Find where the given text appears and provide that cell's center as [X, Y] coordinate. 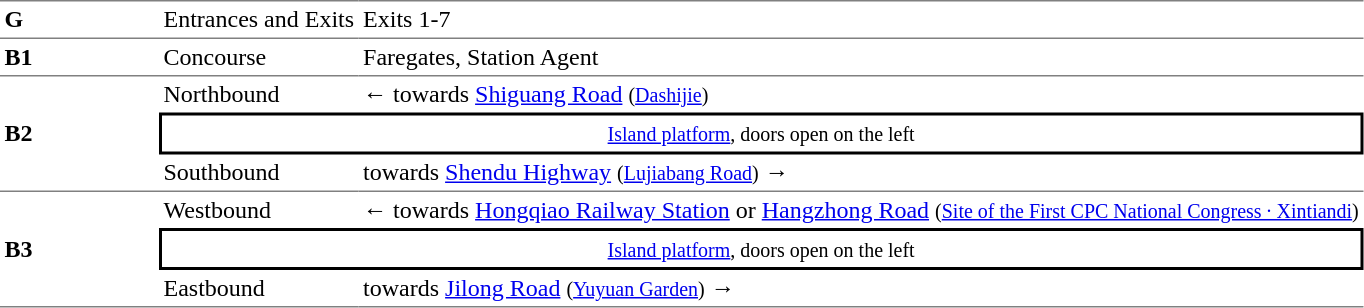
Exits 1-7 [862, 20]
B2 [80, 134]
Eastbound [259, 289]
Northbound [259, 94]
B3 [80, 250]
towards Shendu Highway (Lujiabang Road) → [862, 173]
B1 [80, 58]
Concourse [259, 58]
← towards Shiguang Road (Dashijie) [862, 94]
Southbound [259, 173]
towards Jilong Road (Yuyuan Garden) → [862, 289]
← towards Hongqiao Railway Station or Hangzhong Road (Site of the First CPC National Congress · Xintiandi) [862, 210]
Faregates, Station Agent [862, 58]
Entrances and Exits [259, 20]
G [80, 20]
Westbound [259, 210]
